Return (x, y) of the center of cell containing provided text 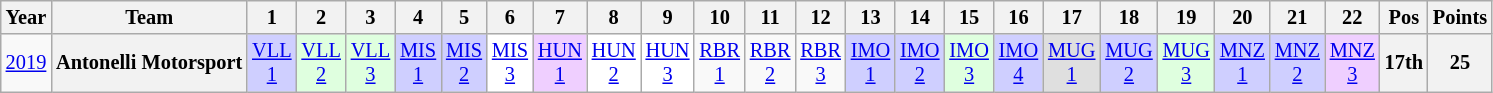
5 (464, 17)
17 (1072, 17)
9 (668, 17)
19 (1186, 17)
18 (1128, 17)
20 (1242, 17)
11 (770, 17)
21 (1298, 17)
3 (370, 17)
16 (1018, 17)
13 (870, 17)
7 (560, 17)
RBR3 (820, 63)
IMO3 (968, 63)
VLL3 (370, 63)
Year (26, 17)
MUG3 (1186, 63)
RBR1 (719, 63)
10 (719, 17)
6 (510, 17)
14 (920, 17)
1 (272, 17)
IMO1 (870, 63)
HUN3 (668, 63)
Team (149, 17)
MUG1 (1072, 63)
Pos (1404, 17)
22 (1352, 17)
4 (418, 17)
IMO2 (920, 63)
MNZ2 (1298, 63)
VLL1 (272, 63)
12 (820, 17)
15 (968, 17)
MIS2 (464, 63)
2019 (26, 63)
17th (1404, 63)
VLL2 (320, 63)
HUN2 (614, 63)
MIS1 (418, 63)
MNZ1 (1242, 63)
Points (1460, 17)
Antonelli Motorsport (149, 63)
25 (1460, 63)
MNZ3 (1352, 63)
8 (614, 17)
HUN1 (560, 63)
IMO4 (1018, 63)
2 (320, 17)
MUG2 (1128, 63)
RBR2 (770, 63)
MIS3 (510, 63)
